Search for the cell housing the specified text and yield its (x, y) center coordinate. 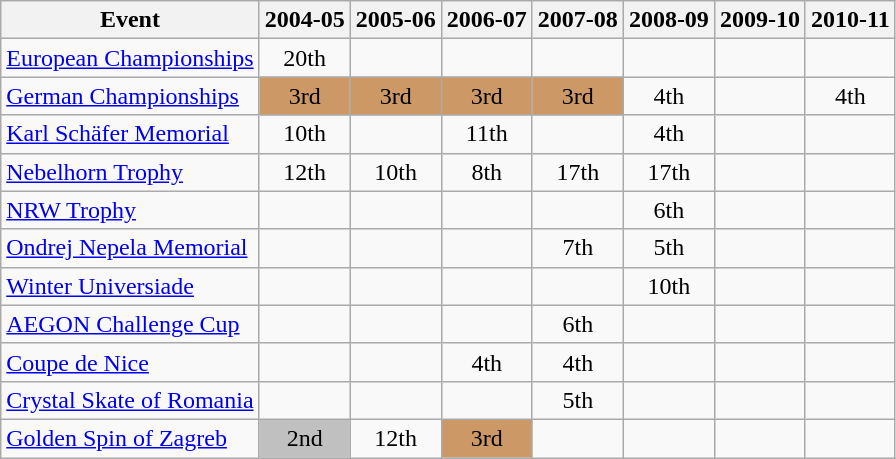
Coupe de Nice (130, 362)
11th (486, 134)
NRW Trophy (130, 210)
8th (486, 172)
2007-08 (578, 20)
Nebelhorn Trophy (130, 172)
2006-07 (486, 20)
Karl Schäfer Memorial (130, 134)
2010-11 (850, 20)
Ondrej Nepela Memorial (130, 248)
AEGON Challenge Cup (130, 324)
2nd (304, 438)
Crystal Skate of Romania (130, 400)
German Championships (130, 96)
20th (304, 58)
Winter Universiade (130, 286)
2004-05 (304, 20)
7th (578, 248)
Event (130, 20)
2005-06 (396, 20)
2008-09 (668, 20)
Golden Spin of Zagreb (130, 438)
European Championships (130, 58)
2009-10 (760, 20)
